Return [X, Y] of the center of cell containing provided text 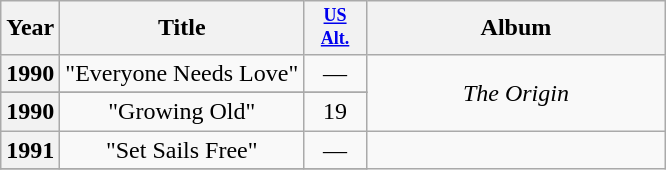
"Set Sails Free" [182, 150]
19 [336, 111]
"Growing Old" [182, 111]
1991 [30, 150]
Album [516, 28]
The Origin [516, 92]
Year [30, 28]
Title [182, 28]
"Everyone Needs Love" [182, 73]
USAlt. [336, 28]
